Capture the cell that displays the provided text and extract its (x, y) central coordinate. 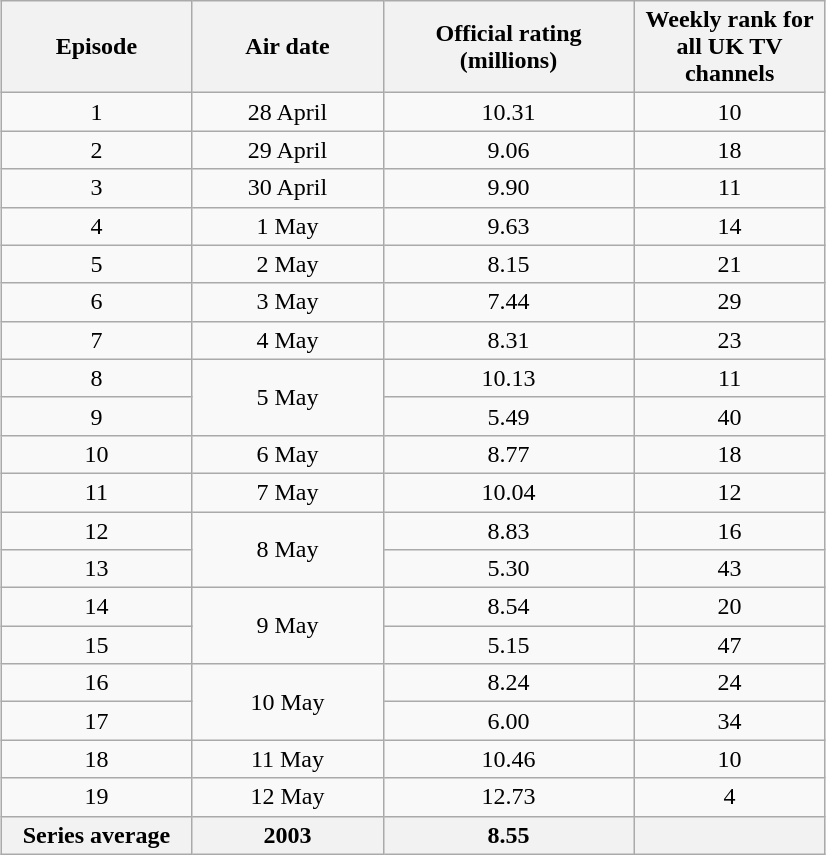
43 (730, 569)
8.55 (508, 835)
10.46 (508, 759)
5.15 (508, 645)
4 May (288, 340)
24 (730, 683)
8.83 (508, 531)
11 May (288, 759)
8.24 (508, 683)
7 May (288, 492)
10.04 (508, 492)
2 May (288, 264)
17 (96, 721)
1 May (288, 226)
19 (96, 797)
9 May (288, 626)
3 May (288, 302)
Series average (96, 835)
5.30 (508, 569)
20 (730, 607)
7.44 (508, 302)
10.13 (508, 378)
10.31 (508, 112)
9 (96, 416)
Official rating (millions) (508, 47)
29 (730, 302)
Air date (288, 47)
30 April (288, 188)
2 (96, 150)
5.49 (508, 416)
15 (96, 645)
6 May (288, 454)
5 May (288, 397)
9.90 (508, 188)
6 (96, 302)
6.00 (508, 721)
Weekly rank for all UK TV channels (730, 47)
47 (730, 645)
12.73 (508, 797)
1 (96, 112)
28 April (288, 112)
9.06 (508, 150)
Episode (96, 47)
8.31 (508, 340)
21 (730, 264)
9.63 (508, 226)
12 May (288, 797)
8 (96, 378)
10 May (288, 702)
23 (730, 340)
34 (730, 721)
8.15 (508, 264)
13 (96, 569)
8.54 (508, 607)
29 April (288, 150)
5 (96, 264)
7 (96, 340)
8.77 (508, 454)
40 (730, 416)
2003 (288, 835)
8 May (288, 550)
3 (96, 188)
